Extract the (X, Y) coordinate from the center of the cell holding the provided text.  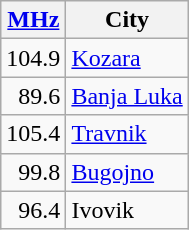
104.9 (34, 58)
89.6 (34, 96)
105.4 (34, 134)
City (127, 20)
Banja Luka (127, 96)
MHz (34, 20)
96.4 (34, 210)
Bugojno (127, 172)
99.8 (34, 172)
Kozara (127, 58)
Travnik (127, 134)
Ivovik (127, 210)
